Pinpoint the cell where the given text exists, returning its (x, y) midpoint coordinate. 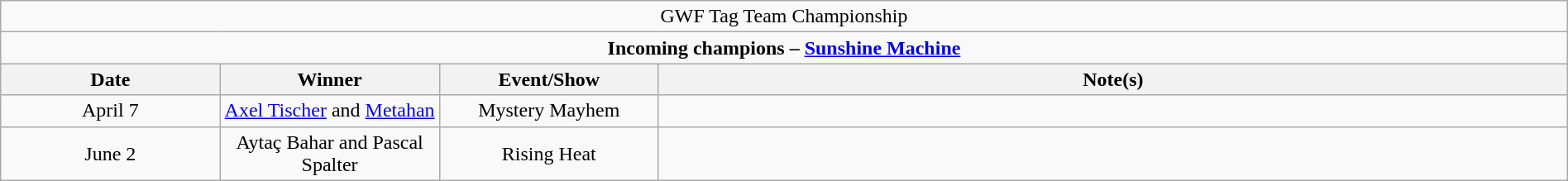
Date (111, 79)
Winner (329, 79)
Incoming champions – Sunshine Machine (784, 48)
GWF Tag Team Championship (784, 17)
Aytaç Bahar and Pascal Spalter (329, 154)
Rising Heat (549, 154)
Axel Tischer and Metahan (329, 111)
June 2 (111, 154)
Mystery Mayhem (549, 111)
Note(s) (1113, 79)
Event/Show (549, 79)
April 7 (111, 111)
